Identify which cell holds the provided text, then report its (x, y) central coordinate. 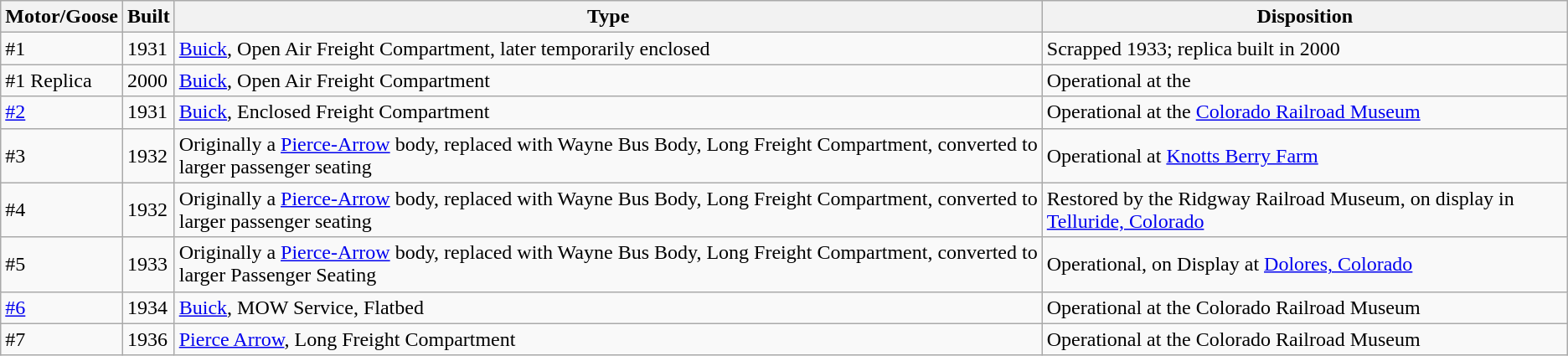
Built (148, 17)
#2 (62, 112)
1933 (148, 265)
Operational at Knotts Berry Farm (1305, 156)
Buick, MOW Service, Flatbed (608, 307)
#6 (62, 307)
#5 (62, 265)
Operational at the (1305, 80)
1934 (148, 307)
Buick, Open Air Freight Compartment (608, 80)
Buick, Open Air Freight Compartment, later temporarily enclosed (608, 49)
Pierce Arrow, Long Freight Compartment (608, 339)
#1 (62, 49)
#4 (62, 209)
Motor/Goose (62, 17)
Scrapped 1933; replica built in 2000 (1305, 49)
Operational, on Display at Dolores, Colorado (1305, 265)
Originally a Pierce-Arrow body, replaced with Wayne Bus Body, Long Freight Compartment, converted to larger Passenger Seating (608, 265)
1936 (148, 339)
Disposition (1305, 17)
#1 Replica (62, 80)
#3 (62, 156)
Type (608, 17)
2000 (148, 80)
#7 (62, 339)
Restored by the Ridgway Railroad Museum, on display in Telluride, Colorado (1305, 209)
Buick, Enclosed Freight Compartment (608, 112)
